From the cell containing the given text, extract its center point as (X, Y) coordinate. 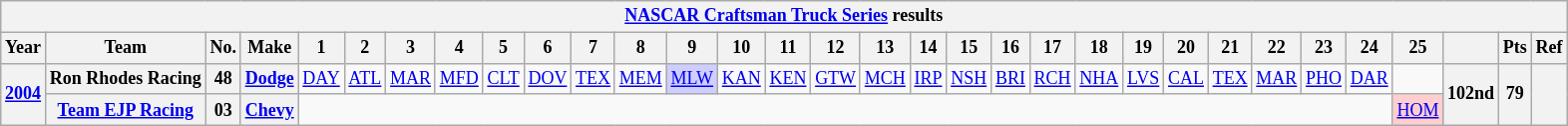
RCH (1052, 78)
1 (321, 48)
MEM (640, 78)
MCH (885, 78)
LVS (1143, 78)
18 (1099, 48)
21 (1230, 48)
DOV (548, 78)
03 (223, 110)
Year (24, 48)
PHO (1325, 78)
24 (1369, 48)
7 (593, 48)
4 (459, 48)
Dodge (269, 78)
5 (503, 48)
102nd (1471, 94)
KEN (788, 78)
15 (970, 48)
Ron Rhodes Racing (126, 78)
2 (365, 48)
MFD (459, 78)
NHA (1099, 78)
25 (1418, 48)
20 (1187, 48)
NSH (970, 78)
11 (788, 48)
Team (126, 48)
19 (1143, 48)
8 (640, 48)
79 (1514, 94)
10 (741, 48)
22 (1277, 48)
16 (1011, 48)
13 (885, 48)
CAL (1187, 78)
DAY (321, 78)
3 (411, 48)
48 (223, 78)
2004 (24, 94)
Pts (1514, 48)
Make (269, 48)
Ref (1549, 48)
23 (1325, 48)
12 (836, 48)
DAR (1369, 78)
Team EJP Racing (126, 110)
ATL (365, 78)
MLW (692, 78)
CLT (503, 78)
BRI (1011, 78)
HOM (1418, 110)
9 (692, 48)
IRP (928, 78)
6 (548, 48)
GTW (836, 78)
17 (1052, 48)
Chevy (269, 110)
No. (223, 48)
KAN (741, 78)
NASCAR Craftsman Truck Series results (784, 16)
14 (928, 48)
